Return the (X, Y) coordinate for the center point of the cell that contains the specified text.  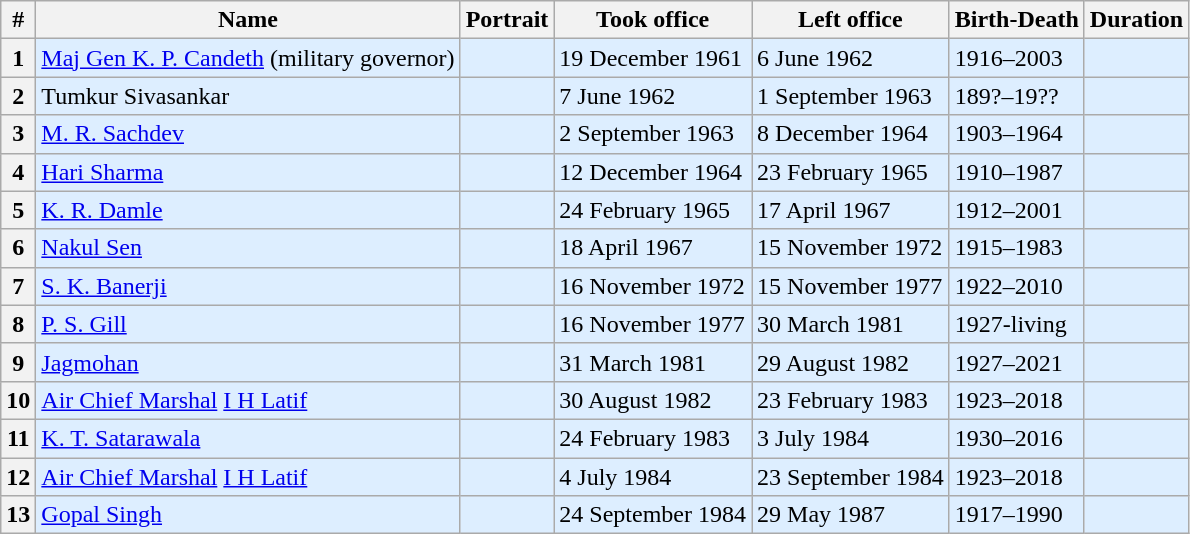
13 (18, 515)
8 December 1964 (851, 134)
1915–1983 (1016, 248)
1 (18, 58)
6 (18, 248)
S. K. Banerji (248, 286)
15 November 1977 (851, 286)
29 May 1987 (851, 515)
1912–2001 (1016, 210)
2 (18, 96)
1927-living (1016, 324)
189?–19?? (1016, 96)
10 (18, 400)
1927–2021 (1016, 362)
Hari Sharma (248, 172)
18 April 1967 (653, 248)
Maj Gen K. P. Candeth (military governor) (248, 58)
11 (18, 438)
31 March 1981 (653, 362)
Gopal Singh (248, 515)
2 September 1963 (653, 134)
1930–2016 (1016, 438)
30 August 1982 (653, 400)
Jagmohan (248, 362)
8 (18, 324)
Portrait (507, 20)
24 September 1984 (653, 515)
12 (18, 477)
24 February 1983 (653, 438)
Tumkur Sivasankar (248, 96)
24 February 1965 (653, 210)
19 December 1961 (653, 58)
1916–2003 (1016, 58)
Duration (1136, 20)
17 April 1967 (851, 210)
1910–1987 (1016, 172)
Nakul Sen (248, 248)
9 (18, 362)
M. R. Sachdev (248, 134)
12 December 1964 (653, 172)
3 (18, 134)
Name (248, 20)
3 July 1984 (851, 438)
4 (18, 172)
4 July 1984 (653, 477)
1922–2010 (1016, 286)
29 August 1982 (851, 362)
15 November 1972 (851, 248)
7 June 1962 (653, 96)
7 (18, 286)
Birth-Death (1016, 20)
16 November 1977 (653, 324)
30 March 1981 (851, 324)
23 September 1984 (851, 477)
1903–1964 (1016, 134)
K. R. Damle (248, 210)
Took office (653, 20)
23 February 1965 (851, 172)
6 June 1962 (851, 58)
# (18, 20)
P. S. Gill (248, 324)
5 (18, 210)
1 September 1963 (851, 96)
16 November 1972 (653, 286)
23 February 1983 (851, 400)
Left office (851, 20)
K. T. Satarawala (248, 438)
1917–1990 (1016, 515)
